Search for the cell housing the specified text and yield its [x, y] center coordinate. 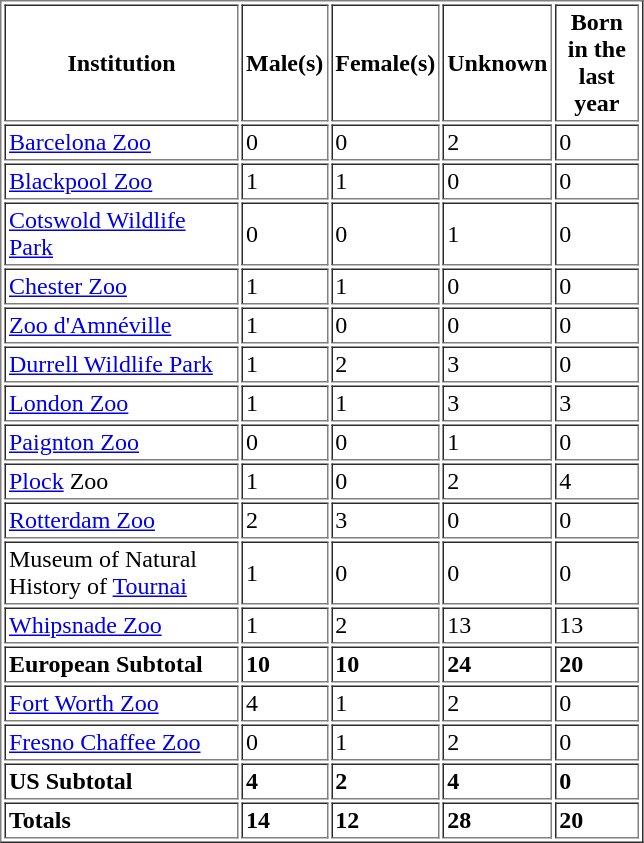
Museum of Natural History of Tournai [121, 574]
Zoo d'Amnéville [121, 326]
Fort Worth Zoo [121, 704]
European Subtotal [121, 664]
Barcelona Zoo [121, 142]
Female(s) [386, 62]
Institution [121, 62]
US Subtotal [121, 782]
Durrell Wildlife Park [121, 364]
Fresno Chaffee Zoo [121, 742]
Plock Zoo [121, 482]
Paignton Zoo [121, 442]
London Zoo [121, 404]
Rotterdam Zoo [121, 520]
Unknown [498, 62]
Cotswold Wildlife Park [121, 234]
12 [386, 820]
Born in the last year [597, 62]
Blackpool Zoo [121, 182]
Male(s) [285, 62]
Totals [121, 820]
14 [285, 820]
Chester Zoo [121, 286]
24 [498, 664]
Whipsnade Zoo [121, 626]
28 [498, 820]
